Return (X, Y) of the center of cell containing provided text 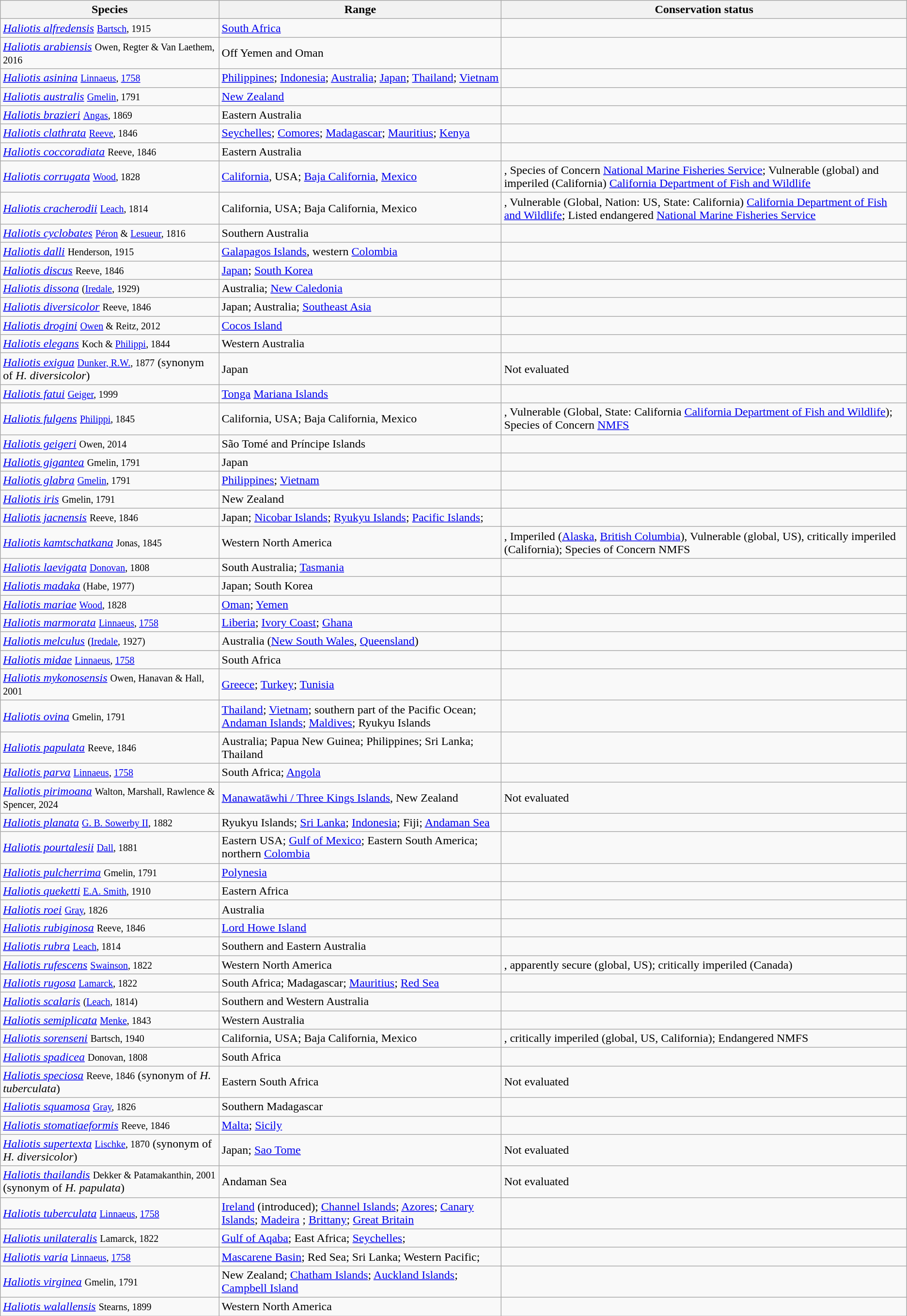
Haliotis ovina Gmelin, 1791 (109, 716)
Haliotis parva Linnaeus, 1758 (109, 773)
Haliotis semiplicata Menke, 1843 (109, 1020)
Haliotis pulcherrima Gmelin, 1791 (109, 872)
Manawatāwhi / Three Kings Islands, New Zealand (360, 797)
Haliotis varia Linnaeus, 1758 (109, 1256)
Haliotis speciosa Reeve, 1846 (synonym of H. tuberculata) (109, 1082)
Southern Australia (360, 233)
Haliotis mariae Wood, 1828 (109, 604)
, critically imperiled (global, US, California); Endangered NMFS (704, 1038)
Ryukyu Islands; Sri Lanka; Indonesia; Fiji; Andaman Sea (360, 822)
Range (360, 10)
Japan; Nicobar Islands; Ryukyu Islands; Pacific Islands; (360, 517)
Cocos Island (360, 325)
Haliotis alfredensis Bartsch, 1915 (109, 28)
Philippines; Indonesia; Australia; Japan; Thailand; Vietnam (360, 78)
Haliotis coccoradiata Reeve, 1846 (109, 152)
South Africa; Angola (360, 773)
Haliotis melculus (Iredale, 1927) (109, 641)
Polynesia (360, 872)
Haliotis clathrata Reeve, 1846 (109, 133)
Australia (360, 909)
Haliotis glabra Gmelin, 1791 (109, 480)
Japan; Sao Tome (360, 1150)
Seychelles; Comores; Madagascar; Mauritius; Kenya (360, 133)
Haliotis dissona (Iredale, 1929) (109, 289)
Thailand; Vietnam; southern part of the Pacific Ocean; Andaman Islands; Maldives; Ryukyu Islands (360, 716)
Haliotis unilateralis Lamarck, 1822 (109, 1238)
Haliotis spadicea Donovan, 1808 (109, 1057)
Haliotis geigeri Owen, 2014 (109, 444)
Southern and Eastern Australia (360, 946)
, Vulnerable (Global, Nation: US, State: California) California Department of Fish and Wildlife; Listed endangered National Marine Fisheries Service (704, 208)
Haliotis jacnensis Reeve, 1846 (109, 517)
Southern Madagascar (360, 1107)
Australia (New South Wales, Queensland) (360, 641)
South Africa; Madagascar; Mauritius; Red Sea (360, 983)
, apparently secure (global, US); critically imperiled (Canada) (704, 964)
Haliotis fulgens Philippi, 1845 (109, 418)
Haliotis gigantea Gmelin, 1791 (109, 462)
Haliotis queketti E.A. Smith, 1910 (109, 891)
Japan; Australia; Southeast Asia (360, 307)
Haliotis walallensis Stearns, 1899 (109, 1306)
Ireland (introduced); Channel Islands; Azores; Canary Islands; Madeira ; Brittany; Great Britain (360, 1213)
Conservation status (704, 10)
New Zealand; Chatham Islands; Auckland Islands; Campbell Island (360, 1282)
, Vulnerable (Global, State: California California Department of Fish and Wildlife); Species of Concern NMFS (704, 418)
Haliotis rufescens Swainson, 1822 (109, 964)
Mascarene Basin; Red Sea; Sri Lanka; Western Pacific; (360, 1256)
Haliotis midae Linnaeus, 1758 (109, 660)
, Imperiled (Alaska, British Columbia), Vulnerable (global, US), critically imperiled (California); Species of Concern NMFS (704, 542)
Liberia; Ivory Coast; Ghana (360, 623)
Haliotis brazieri Angas, 1869 (109, 115)
Off Yemen and Oman (360, 53)
Haliotis rugosa Lamarck, 1822 (109, 983)
Haliotis diversicolor Reeve, 1846 (109, 307)
, Species of Concern National Marine Fisheries Service; Vulnerable (global) and imperiled (California) California Department of Fish and Wildlife (704, 176)
Haliotis virginea Gmelin, 1791 (109, 1282)
Haliotis rubiginosa Reeve, 1846 (109, 928)
Haliotis cracherodii Leach, 1814 (109, 208)
Haliotis madaka (Habe, 1977) (109, 586)
Species (109, 10)
Haliotis squamosa Gray, 1826 (109, 1107)
Haliotis papulata Reeve, 1846 (109, 748)
Haliotis tuberculata Linnaeus, 1758 (109, 1213)
São Tomé and Príncipe Islands (360, 444)
Philippines; Vietnam (360, 480)
Haliotis stomatiaeformis Reeve, 1846 (109, 1125)
Haliotis cyclobates Péron & Lesueur, 1816 (109, 233)
Haliotis supertexta Lischke, 1870 (synonym of H. diversicolor) (109, 1150)
Haliotis arabiensis Owen, Regter & Van Laethem, 2016 (109, 53)
Australia; Papua New Guinea; Philippines; Sri Lanka; Thailand (360, 748)
South Australia; Tasmania (360, 567)
Haliotis asinina Linnaeus, 1758 (109, 78)
Haliotis roei Gray, 1826 (109, 909)
Eastern Africa (360, 891)
Southern and Western Australia (360, 1002)
Haliotis corrugata Wood, 1828 (109, 176)
Andaman Sea (360, 1182)
Haliotis scalaris (Leach, 1814) (109, 1002)
Eastern South Africa (360, 1082)
Haliotis kamtschatkana Jonas, 1845 (109, 542)
Haliotis dalli Henderson, 1915 (109, 251)
Haliotis thailandis Dekker & Patamakanthin, 2001 (synonym of H. papulata) (109, 1182)
Greece; Turkey; Tunisia (360, 685)
Haliotis fatui Geiger, 1999 (109, 394)
Haliotis iris Gmelin, 1791 (109, 499)
Haliotis elegans Koch & Philippi, 1844 (109, 344)
Haliotis pirimoana Walton, Marshall, Rawlence & Spencer, 2024 (109, 797)
Lord Howe Island (360, 928)
Malta; Sicily (360, 1125)
Galapagos Islands, western Colombia (360, 251)
Tonga Mariana Islands (360, 394)
Haliotis planata G. B. Sowerby II, 1882 (109, 822)
Haliotis rubra Leach, 1814 (109, 946)
Australia; New Caledonia (360, 289)
Haliotis discus Reeve, 1846 (109, 270)
Haliotis exigua Dunker, R.W., 1877 (synonym of H. diversicolor) (109, 369)
Haliotis pourtalesii Dall, 1881 (109, 848)
Haliotis australis Gmelin, 1791 (109, 96)
Haliotis mykonosensis Owen, Hanavan & Hall, 2001 (109, 685)
Haliotis sorenseni Bartsch, 1940 (109, 1038)
Eastern USA; Gulf of Mexico; Eastern South America; northern Colombia (360, 848)
Oman; Yemen (360, 604)
Gulf of Aqaba; East Africa; Seychelles; (360, 1238)
Haliotis drogini Owen & Reitz, 2012 (109, 325)
Haliotis laevigata Donovan, 1808 (109, 567)
Haliotis marmorata Linnaeus, 1758 (109, 623)
